Scan for the cell matching the given text and deliver its (X, Y) coordinate at center. 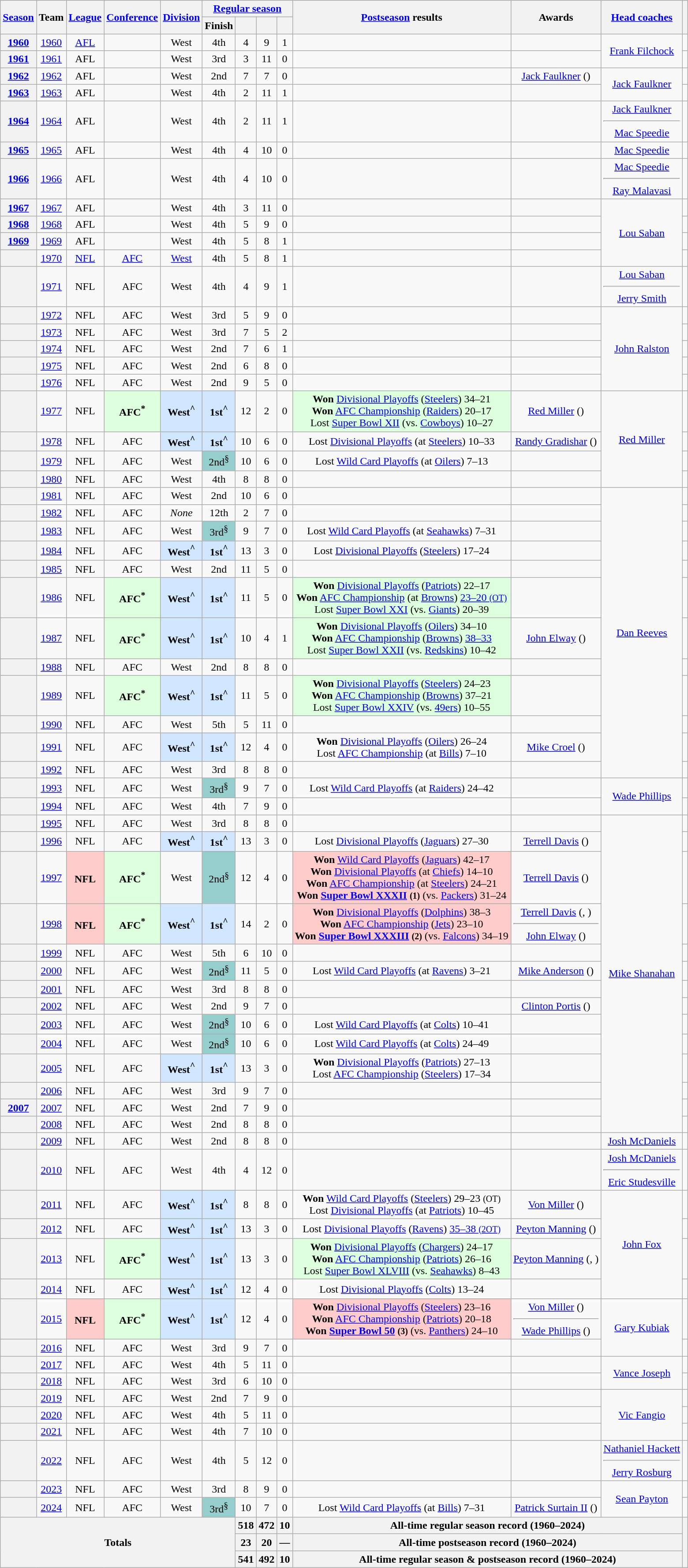
2024 (51, 1507)
Conference (132, 17)
Randy Gradishar () (556, 441)
Clinton Portis () (556, 1006)
Sean Payton (642, 1499)
1993 (51, 788)
1980 (51, 479)
Gary Kubiak (642, 1328)
Josh McDaniels Eric Studesville (642, 1170)
Won Divisional Playoffs (Oilers) 34–10Won AFC Championship (Browns) 38–33Lost Super Bowl XXII (vs. Redskins) 10–42 (401, 638)
1978 (51, 441)
1999 (51, 953)
League (85, 17)
2023 (51, 1489)
1970 (51, 258)
Lost Wild Card Playoffs (at Raiders) 24–42 (401, 788)
2014 (51, 1289)
1990 (51, 724)
All-time regular season record (1960–2024) (488, 1526)
Peyton Manning () (556, 1229)
Lost Divisional Playoffs (at Steelers) 10–33 (401, 441)
23 (246, 1542)
Jack Faulkner Mac Speedie (642, 121)
2016 (51, 1348)
2010 (51, 1170)
2000 (51, 971)
Dan Reeves (642, 633)
1995 (51, 823)
Lost Wild Card Playoffs (at Colts) 24–49 (401, 1044)
1976 (51, 383)
Terrell Davis (, )John Elway () (556, 924)
1982 (51, 513)
1996 (51, 842)
2002 (51, 1006)
Lost Wild Card Playoffs (at Seahawks) 7–31 (401, 531)
1984 (51, 551)
John Elway () (556, 638)
Won Divisional Playoffs (Patriots) 27–13Lost AFC Championship (Steelers) 17–34 (401, 1068)
14 (246, 924)
1979 (51, 461)
1975 (51, 366)
1991 (51, 747)
Totals (118, 1542)
John Ralston (642, 349)
Red Miller () (556, 411)
2008 (51, 1124)
Mike Shanahan (642, 974)
2022 (51, 1460)
2006 (51, 1091)
Team (51, 17)
Lost Wild Card Playoffs (at Bills) 7–31 (401, 1507)
2015 (51, 1319)
Lou Saban Jerry Smith (642, 287)
1981 (51, 496)
Josh McDaniels (642, 1141)
12th (219, 513)
2013 (51, 1259)
Won Divisional Playoffs (Steelers) 24–23Won AFC Championship (Browns) 37–21Lost Super Bowl XXIV (vs. 49ers) 10–55 (401, 696)
Head coaches (642, 17)
Awards (556, 17)
2004 (51, 1044)
1992 (51, 770)
1983 (51, 531)
Won Divisional Playoffs (Chargers) 24–17Won AFC Championship (Patriots) 26–16Lost Super Bowl XLVIII (vs. Seahawks) 8–43 (401, 1259)
1994 (51, 806)
All-time postseason record (1960–2024) (488, 1542)
1998 (51, 924)
Red Miller (642, 439)
2019 (51, 1398)
Won Divisional Playoffs (Patriots) 22–17Won AFC Championship (at Browns) 23–20 (OT)Lost Super Bowl XXI (vs. Giants) 20–39 (401, 597)
2009 (51, 1141)
2003 (51, 1024)
Won Wild Card Playoffs (Steelers) 29–23 (OT) Lost Divisional Playoffs (at Patriots) 10–45 (401, 1204)
Lost Divisional Playoffs (Steelers) 17–24 (401, 551)
Lost Divisional Playoffs (Ravens) 35–38 (2OT) (401, 1229)
Lost Wild Card Playoffs (at Oilers) 7–13 (401, 461)
492 (266, 1559)
2011 (51, 1204)
1987 (51, 638)
Won Divisional Playoffs (Dolphins) 38–3Won AFC Championship (Jets) 23–10Won Super Bowl XXXIII (2) (vs. Falcons) 34–19 (401, 924)
Won Divisional Playoffs (Oilers) 26–24Lost AFC Championship (at Bills) 7–10 (401, 747)
2001 (51, 989)
2012 (51, 1229)
1972 (51, 315)
2021 (51, 1432)
20 (266, 1542)
— (285, 1542)
Lost Wild Card Playoffs (at Ravens) 3–21 (401, 971)
Frank Filchock (642, 51)
Mike Anderson () (556, 971)
2018 (51, 1381)
2020 (51, 1415)
1989 (51, 696)
1973 (51, 332)
Mike Croel () (556, 747)
Vance Joseph (642, 1373)
1997 (51, 877)
All-time regular season & postseason record (1960–2024) (488, 1559)
Mac Speedie Ray Malavasi (642, 179)
Won Divisional Playoffs (Steelers) 34–21 Won AFC Championship (Raiders) 20–17Lost Super Bowl XII (vs. Cowboys) 10–27 (401, 411)
472 (266, 1526)
1986 (51, 597)
Lost Divisional Playoffs (Jaguars) 27–30 (401, 842)
Regular season (247, 9)
Lost Wild Card Playoffs (at Colts) 10–41 (401, 1024)
Patrick Surtain II () (556, 1507)
Peyton Manning (, ) (556, 1259)
Won Divisional Playoffs (Steelers) 23–16Won AFC Championship (Patriots) 20–18Won Super Bowl 50 (3) (vs. Panthers) 24–10 (401, 1319)
1971 (51, 287)
Lost Divisional Playoffs (Colts) 13–24 (401, 1289)
1985 (51, 569)
2017 (51, 1365)
Von Miller () Wade Phillips () (556, 1319)
Vic Fangio (642, 1415)
518 (246, 1526)
Season (19, 17)
1988 (51, 667)
Jack Faulkner () (556, 76)
Nathaniel Hackett Jerry Rosburg (642, 1460)
Postseason results (401, 17)
Wade Phillips (642, 797)
1974 (51, 349)
Division (182, 17)
Finish (219, 26)
Mac Speedie (642, 150)
Lou Saban (642, 233)
541 (246, 1559)
John Fox (642, 1244)
None (182, 513)
Von Miller () (556, 1204)
Jack Faulkner (642, 84)
2005 (51, 1068)
1977 (51, 411)
